Pinpoint the cell where the given text exists, returning its [x, y] midpoint coordinate. 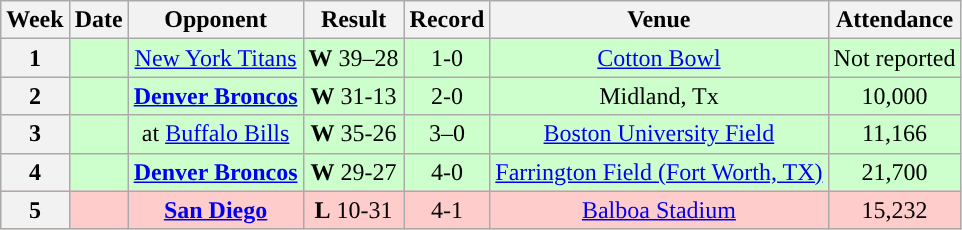
Opponent [216, 20]
W 29-27 [354, 172]
10,000 [894, 96]
W 31-13 [354, 96]
Record [447, 20]
5 [35, 210]
1-0 [447, 58]
3–0 [447, 134]
4-0 [447, 172]
Week [35, 20]
15,232 [894, 210]
Cotton Bowl [659, 58]
San Diego [216, 210]
2 [35, 96]
Venue [659, 20]
Midland, Tx [659, 96]
Result [354, 20]
11,166 [894, 134]
Date [98, 20]
New York Titans [216, 58]
21,700 [894, 172]
Boston University Field [659, 134]
W 39–28 [354, 58]
2-0 [447, 96]
Attendance [894, 20]
Balboa Stadium [659, 210]
W 35-26 [354, 134]
Not reported [894, 58]
at Buffalo Bills [216, 134]
L 10-31 [354, 210]
4 [35, 172]
1 [35, 58]
Farrington Field (Fort Worth, TX) [659, 172]
3 [35, 134]
4-1 [447, 210]
